Return the (x, y) coordinate for the center point of the cell that contains the specified text.  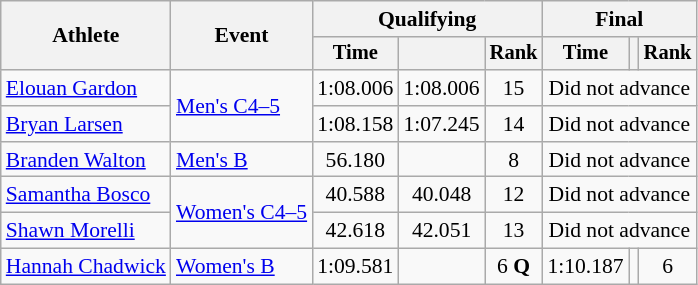
1:09.581 (355, 267)
6 (668, 267)
15 (514, 88)
Final (619, 19)
1:07.245 (441, 124)
14 (514, 124)
Hannah Chadwick (86, 267)
56.180 (355, 160)
6 Q (514, 267)
Men's B (242, 160)
Athlete (86, 36)
Branden Walton (86, 160)
13 (514, 231)
Qualifying (427, 19)
Women's C4–5 (242, 212)
42.618 (355, 231)
Bryan Larsen (86, 124)
Samantha Bosco (86, 195)
1:10.187 (585, 267)
12 (514, 195)
42.051 (441, 231)
1:08.158 (355, 124)
8 (514, 160)
Shawn Morelli (86, 231)
Men's C4–5 (242, 106)
Women's B (242, 267)
40.048 (441, 195)
Event (242, 36)
40.588 (355, 195)
Elouan Gardon (86, 88)
